Output the (x, y) coordinate of the center of the cell containing the given text.  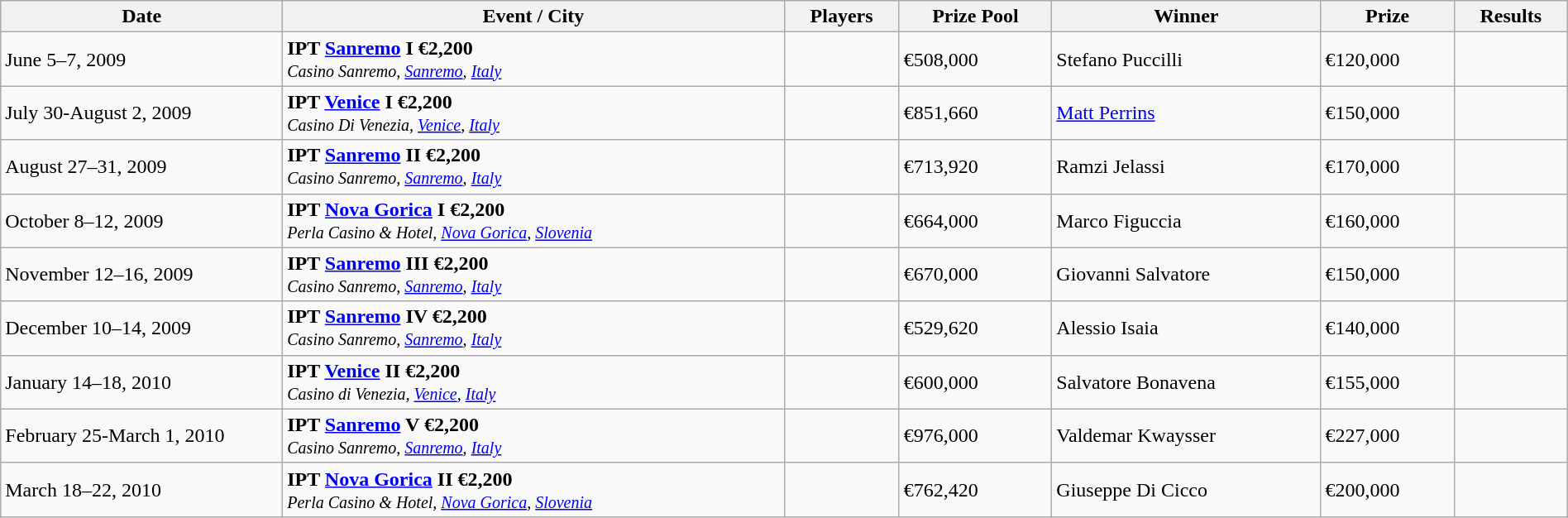
Winner (1186, 17)
€713,920 (976, 167)
June 5–7, 2009 (142, 60)
Stefano Puccilli (1186, 60)
€670,000 (976, 275)
€529,620 (976, 328)
Giuseppe Di Cicco (1186, 490)
IPT Nova Gorica II €2,200Perla Casino & Hotel, Nova Gorica, Slovenia (533, 490)
Prize Pool (976, 17)
Matt Perrins (1186, 113)
August 27–31, 2009 (142, 167)
€155,000 (1388, 382)
€851,660 (976, 113)
March 18–22, 2010 (142, 490)
€170,000 (1388, 167)
February 25-March 1, 2010 (142, 435)
IPT Venice I €2,200Casino Di Venezia, Venice, Italy (533, 113)
July 30-August 2, 2009 (142, 113)
IPT Sanremo II €2,200Casino Sanremo, Sanremo, Italy (533, 167)
IPT Sanremo V €2,200Casino Sanremo, Sanremo, Italy (533, 435)
Players (842, 17)
€508,000 (976, 60)
€200,000 (1388, 490)
€762,420 (976, 490)
October 8–12, 2009 (142, 220)
€227,000 (1388, 435)
Marco Figuccia (1186, 220)
€160,000 (1388, 220)
IPT Sanremo I €2,200Casino Sanremo, Sanremo, Italy (533, 60)
Ramzi Jelassi (1186, 167)
November 12–16, 2009 (142, 275)
€120,000 (1388, 60)
IPT Sanremo IV €2,200Casino Sanremo, Sanremo, Italy (533, 328)
Prize (1388, 17)
Giovanni Salvatore (1186, 275)
Salvatore Bonavena (1186, 382)
Results (1510, 17)
€976,000 (976, 435)
January 14–18, 2010 (142, 382)
IPT Venice II €2,200Casino di Venezia, Venice, Italy (533, 382)
Event / City (533, 17)
€600,000 (976, 382)
€140,000 (1388, 328)
Alessio Isaia (1186, 328)
Valdemar Kwaysser (1186, 435)
IPT Sanremo III €2,200Casino Sanremo, Sanremo, Italy (533, 275)
Date (142, 17)
€664,000 (976, 220)
IPT Nova Gorica I €2,200Perla Casino & Hotel, Nova Gorica, Slovenia (533, 220)
December 10–14, 2009 (142, 328)
